Output the [x, y] coordinate of the center of the cell containing the given text.  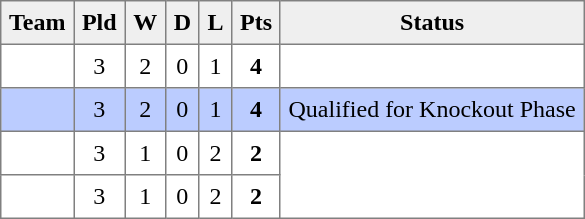
W [145, 23]
D [182, 23]
Pts [256, 23]
Qualified for Knockout Phase [432, 110]
Team [38, 23]
Status [432, 23]
Pld [100, 23]
L [216, 23]
